Search for the cell housing the specified text and yield its (x, y) center coordinate. 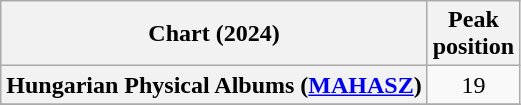
Chart (2024) (214, 34)
Hungarian Physical Albums (MAHASZ) (214, 85)
19 (473, 85)
Peakposition (473, 34)
